Return the [x, y] coordinate for the center point of the cell that contains the specified text.  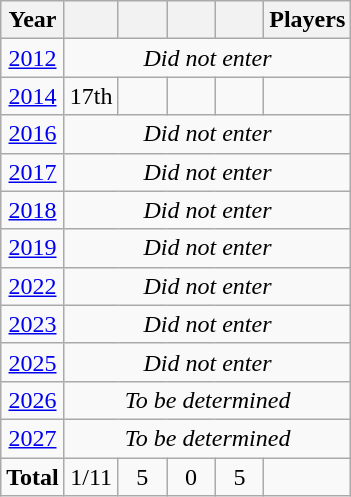
2026 [33, 400]
2012 [33, 58]
2019 [33, 248]
2016 [33, 134]
1/11 [91, 477]
2018 [33, 210]
2025 [33, 362]
Players [308, 20]
2022 [33, 286]
2027 [33, 438]
Total [33, 477]
2017 [33, 172]
2023 [33, 324]
Year [33, 20]
0 [192, 477]
2014 [33, 96]
17th [91, 96]
